Return [x, y] of the center of cell containing provided text 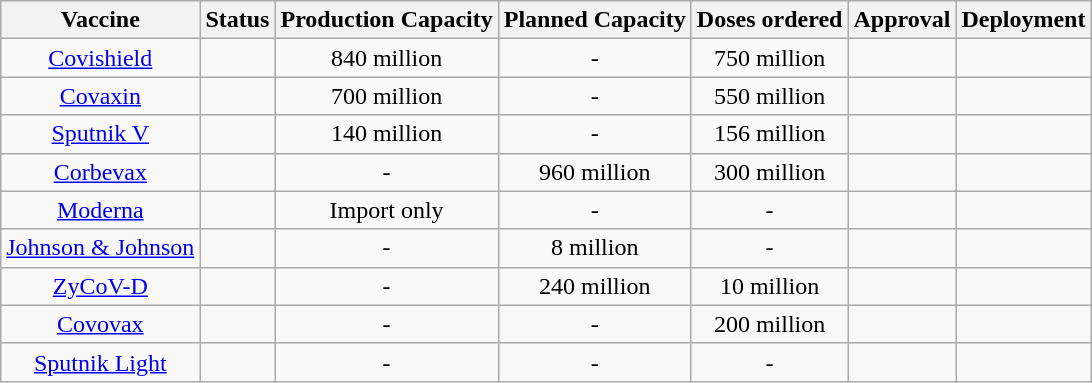
Moderna [100, 210]
Planned Capacity [594, 20]
Corbevax [100, 172]
Doses ordered [770, 20]
Covaxin [100, 96]
Production Capacity [386, 20]
Sputnik V [100, 134]
Status [238, 20]
750 million [770, 58]
Sputnik Light [100, 362]
Vaccine [100, 20]
Deployment [1024, 20]
156 million [770, 134]
960 million [594, 172]
Covishield [100, 58]
840 million [386, 58]
8 million [594, 248]
200 million [770, 324]
Import only [386, 210]
140 million [386, 134]
550 million [770, 96]
ZyCoV-D [100, 286]
240 million [594, 286]
Covovax [100, 324]
10 million [770, 286]
Johnson & Johnson [100, 248]
300 million [770, 172]
Approval [902, 20]
700 million [386, 96]
